Search for the cell housing the specified text and yield its (x, y) center coordinate. 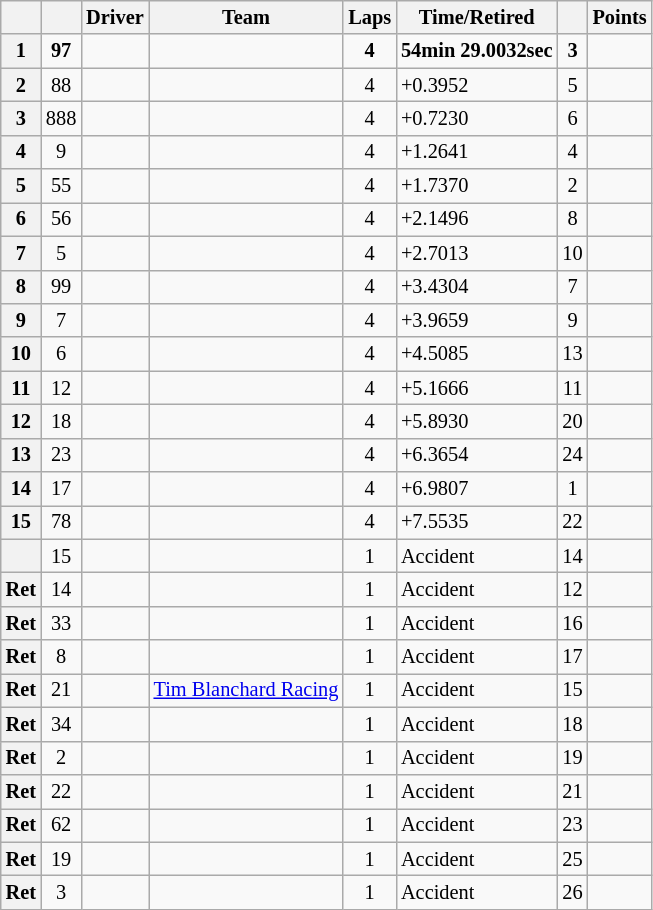
56 (61, 219)
+3.9659 (476, 320)
+7.5535 (476, 522)
+2.7013 (476, 253)
+0.3952 (476, 85)
33 (61, 623)
Time/Retired (476, 17)
+6.3654 (476, 455)
24 (573, 455)
97 (61, 51)
888 (61, 118)
+6.9807 (476, 489)
+5.8930 (476, 421)
+1.7370 (476, 186)
+4.5085 (476, 354)
+1.2641 (476, 152)
55 (61, 186)
Driver (114, 17)
78 (61, 522)
+2.1496 (476, 219)
25 (573, 859)
88 (61, 85)
62 (61, 825)
Points (620, 17)
20 (573, 421)
Team (246, 17)
Laps (370, 17)
54min 29.0032sec (476, 51)
26 (573, 892)
16 (573, 623)
+0.7230 (476, 118)
99 (61, 287)
+3.4304 (476, 287)
34 (61, 724)
Tim Blanchard Racing (246, 690)
+5.1666 (476, 388)
